Provide the (X, Y) coordinate of the cell's center where the given text is located.  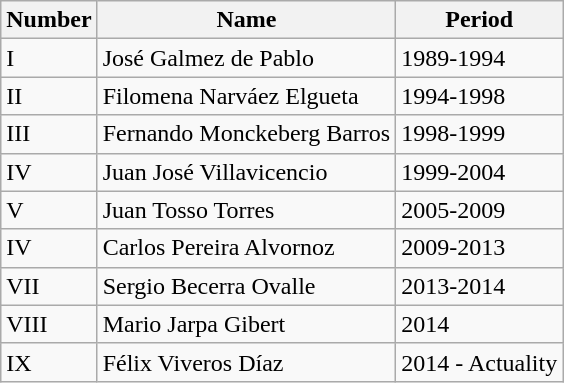
I (49, 58)
Fernando Monckeberg Barros (246, 134)
Sergio Becerra Ovalle (246, 286)
IX (49, 362)
II (49, 96)
2014 (480, 324)
Mario Jarpa Gibert (246, 324)
2013-2014 (480, 286)
Name (246, 20)
VIII (49, 324)
Filomena Narváez Elgueta (246, 96)
1994-1998 (480, 96)
III (49, 134)
1999-2004 (480, 172)
Carlos Pereira Alvornoz (246, 248)
Félix Viveros Díaz (246, 362)
V (49, 210)
VII (49, 286)
Number (49, 20)
2014 - Actuality (480, 362)
2009-2013 (480, 248)
Period (480, 20)
Juan Tosso Torres (246, 210)
José Galmez de Pablo (246, 58)
2005-2009 (480, 210)
1989-1994 (480, 58)
Juan José Villavicencio (246, 172)
1998-1999 (480, 134)
